Output the (x, y) coordinate of the center of the cell containing the given text.  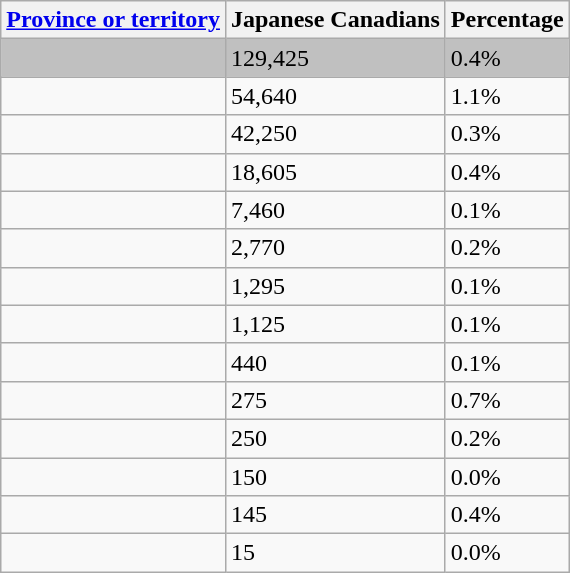
1,125 (335, 324)
150 (335, 477)
Province or territory (114, 20)
Japanese Canadians (335, 20)
15 (335, 553)
129,425 (335, 58)
18,605 (335, 172)
145 (335, 515)
1,295 (335, 286)
Percentage (507, 20)
2,770 (335, 248)
250 (335, 438)
0.3% (507, 134)
440 (335, 362)
0.7% (507, 400)
275 (335, 400)
42,250 (335, 134)
7,460 (335, 210)
1.1% (507, 96)
54,640 (335, 96)
